Locate the cell with the specified text and output its (x, y) center coordinate. 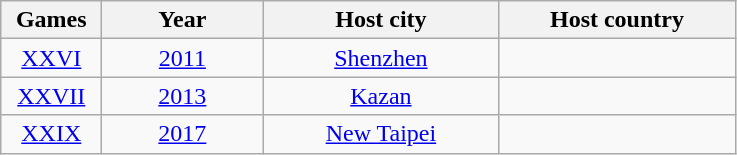
2013 (182, 96)
XXVI (52, 58)
Games (52, 20)
New Taipei (381, 134)
2017 (182, 134)
2011 (182, 58)
Host country (617, 20)
Shenzhen (381, 58)
Host city (381, 20)
XXIX (52, 134)
XXVII (52, 96)
Year (182, 20)
Kazan (381, 96)
